From the cell containing the given text, extract its center point as (x, y) coordinate. 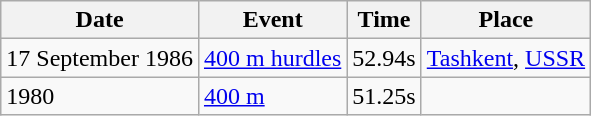
400 m hurdles (272, 58)
400 m (272, 96)
17 September 1986 (100, 58)
1980 (100, 96)
51.25s (384, 96)
Place (506, 20)
Tashkent, USSR (506, 58)
Event (272, 20)
Date (100, 20)
Time (384, 20)
52.94s (384, 58)
